Find where the given text appears and provide that cell's center as [X, Y] coordinate. 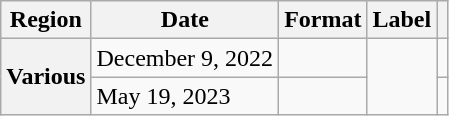
Date [185, 20]
Format [323, 20]
Various [46, 77]
December 9, 2022 [185, 58]
Label [402, 20]
May 19, 2023 [185, 96]
Region [46, 20]
